For the text-containing cell, return its midpoint in (X, Y) coordinate format. 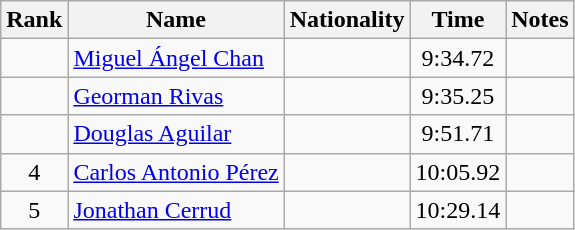
9:35.25 (458, 96)
Notes (540, 20)
Jonathan Cerrud (176, 210)
Douglas Aguilar (176, 134)
10:29.14 (458, 210)
4 (34, 172)
10:05.92 (458, 172)
9:34.72 (458, 58)
Nationality (347, 20)
Georman Rivas (176, 96)
9:51.71 (458, 134)
Carlos Antonio Pérez (176, 172)
Miguel Ángel Chan (176, 58)
Name (176, 20)
5 (34, 210)
Rank (34, 20)
Time (458, 20)
